Search for the cell housing the specified text and yield its [x, y] center coordinate. 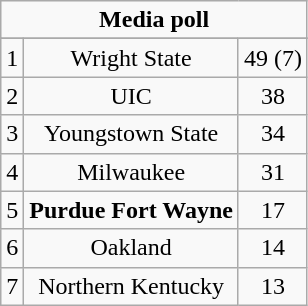
UIC [132, 96]
4 [12, 172]
38 [272, 96]
Purdue Fort Wayne [132, 210]
13 [272, 286]
3 [12, 134]
31 [272, 172]
Youngstown State [132, 134]
7 [12, 286]
Media poll [154, 20]
Oakland [132, 248]
1 [12, 58]
34 [272, 134]
Northern Kentucky [132, 286]
Wright State [132, 58]
Milwaukee [132, 172]
5 [12, 210]
2 [12, 96]
6 [12, 248]
17 [272, 210]
49 (7) [272, 58]
14 [272, 248]
